Search for the cell housing the specified text and yield its (x, y) center coordinate. 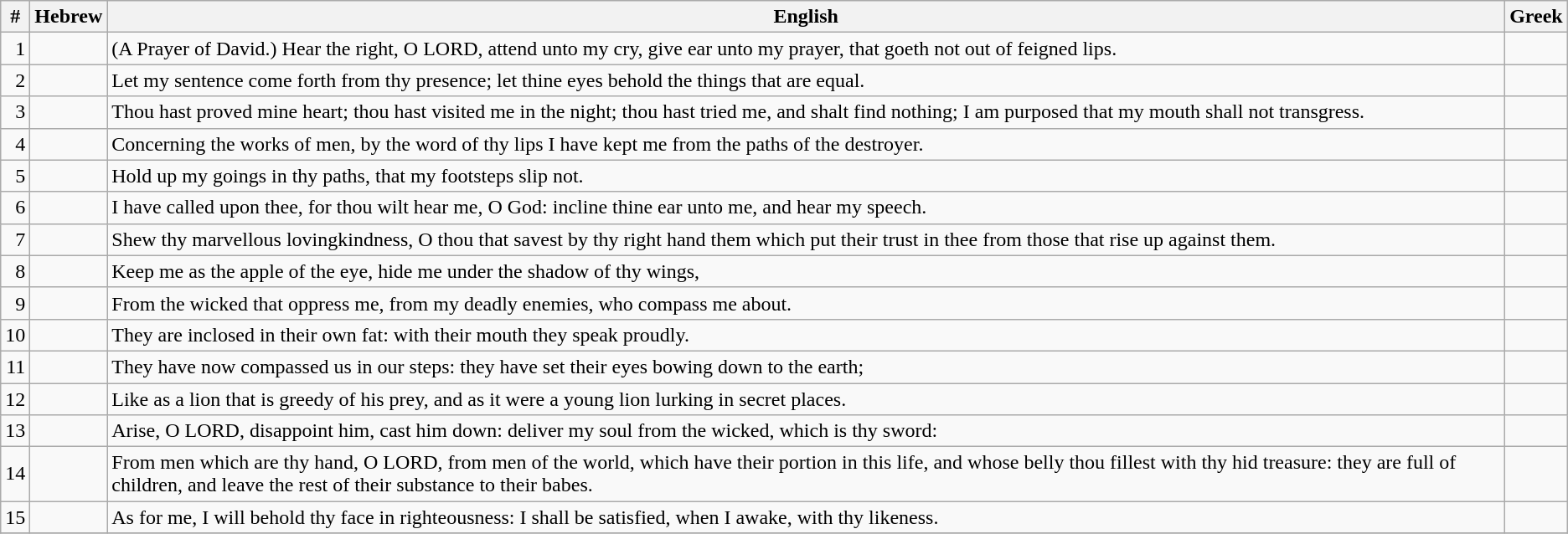
15 (15, 517)
3 (15, 112)
As for me, I will behold thy face in righteousness: I shall be satisfied, when I awake, with thy likeness. (806, 517)
12 (15, 399)
8 (15, 271)
7 (15, 239)
Greek (1536, 17)
Like as a lion that is greedy of his prey, and as it were a young lion lurking in secret places. (806, 399)
5 (15, 176)
10 (15, 335)
Let my sentence come forth from thy presence; let thine eyes behold the things that are equal. (806, 80)
(A Prayer of David.) Hear the right, O LORD, attend unto my cry, give ear unto my prayer, that goeth not out of feigned lips. (806, 49)
1 (15, 49)
11 (15, 367)
They have now compassed us in our steps: they have set their eyes bowing down to the earth; (806, 367)
14 (15, 474)
From the wicked that oppress me, from my deadly enemies, who compass me about. (806, 303)
Hold up my goings in thy paths, that my footsteps slip not. (806, 176)
English (806, 17)
# (15, 17)
Keep me as the apple of the eye, hide me under the shadow of thy wings, (806, 271)
Hebrew (69, 17)
Shew thy marvellous lovingkindness, O thou that savest by thy right hand them which put their trust in thee from those that rise up against them. (806, 239)
They are inclosed in their own fat: with their mouth they speak proudly. (806, 335)
Concerning the works of men, by the word of thy lips I have kept me from the paths of the destroyer. (806, 144)
9 (15, 303)
6 (15, 208)
13 (15, 431)
2 (15, 80)
Arise, O LORD, disappoint him, cast him down: deliver my soul from the wicked, which is thy sword: (806, 431)
I have called upon thee, for thou wilt hear me, O God: incline thine ear unto me, and hear my speech. (806, 208)
4 (15, 144)
